Provide the (x, y) coordinate of the cell's center where the given text is located.  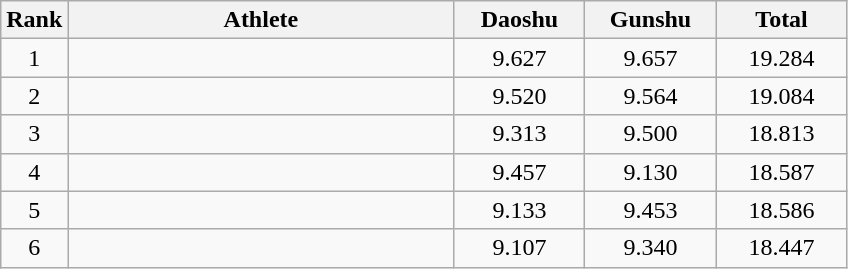
6 (34, 248)
1 (34, 58)
9.627 (520, 58)
18.586 (782, 210)
19.284 (782, 58)
9.564 (650, 96)
9.453 (650, 210)
9.340 (650, 248)
Total (782, 20)
9.457 (520, 172)
9.657 (650, 58)
19.084 (782, 96)
3 (34, 134)
2 (34, 96)
Gunshu (650, 20)
5 (34, 210)
9.500 (650, 134)
18.447 (782, 248)
9.130 (650, 172)
18.813 (782, 134)
18.587 (782, 172)
9.107 (520, 248)
Daoshu (520, 20)
9.520 (520, 96)
9.313 (520, 134)
Athlete (261, 20)
Rank (34, 20)
4 (34, 172)
9.133 (520, 210)
